From the cell containing the given text, extract its center point as [x, y] coordinate. 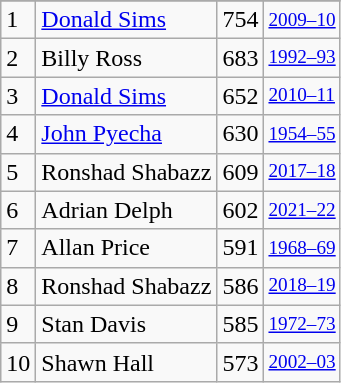
602 [240, 210]
609 [240, 172]
2017–18 [302, 172]
754 [240, 20]
Allan Price [126, 248]
7 [18, 248]
573 [240, 362]
652 [240, 96]
1968–69 [302, 248]
8 [18, 286]
683 [240, 58]
1954–55 [302, 134]
Adrian Delph [126, 210]
2 [18, 58]
586 [240, 286]
1992–93 [302, 58]
5 [18, 172]
3 [18, 96]
2021–22 [302, 210]
2018–19 [302, 286]
1 [18, 20]
2010–11 [302, 96]
10 [18, 362]
John Pyecha [126, 134]
Stan Davis [126, 324]
2002–03 [302, 362]
1972–73 [302, 324]
6 [18, 210]
9 [18, 324]
585 [240, 324]
630 [240, 134]
Shawn Hall [126, 362]
591 [240, 248]
2009–10 [302, 20]
4 [18, 134]
Billy Ross [126, 58]
